Capture the cell that displays the provided text and extract its [x, y] central coordinate. 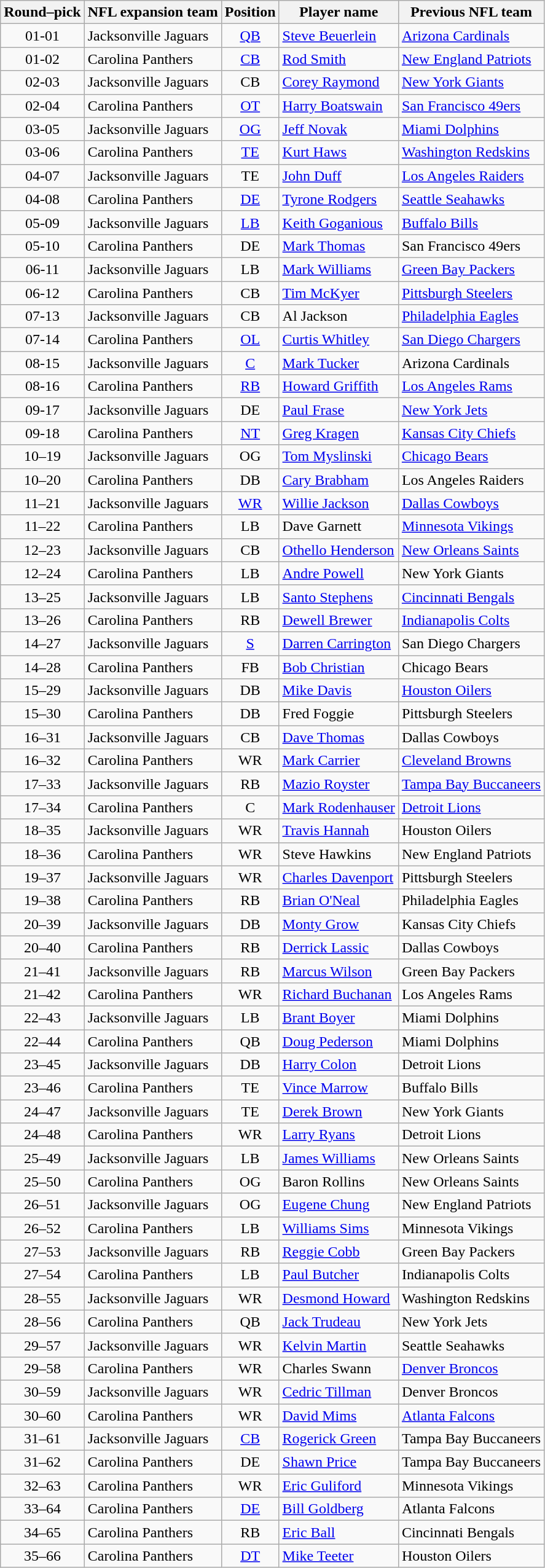
33–64 [42, 1509]
John Duff [339, 176]
03-06 [42, 152]
Mark Tucker [339, 363]
Kelvin Martin [339, 1345]
Santo Stephens [339, 597]
Shawn Price [339, 1462]
Willie Jackson [339, 503]
Eric Ball [339, 1532]
Richard Buchanan [339, 994]
Dave Garnett [339, 527]
OL [250, 340]
Greg Kragen [339, 433]
11–21 [42, 503]
29–57 [42, 1345]
35–66 [42, 1556]
15–29 [42, 691]
Dewell Brewer [339, 620]
Monty Grow [339, 924]
30–59 [42, 1392]
Williams Sims [339, 1228]
Kurt Haws [339, 152]
Eric Guliford [339, 1486]
Curtis Whitley [339, 340]
31–61 [42, 1439]
Brant Boyer [339, 1017]
18–36 [42, 854]
Mazio Royster [339, 784]
Rod Smith [339, 59]
David Mims [339, 1415]
02-03 [42, 82]
Travis Hannah [339, 831]
26–52 [42, 1228]
S [250, 643]
05-09 [42, 222]
Derrick Lassic [339, 947]
Andre Powell [339, 573]
20–40 [42, 947]
Vince Marrow [339, 1088]
Jeff Novak [339, 129]
25–50 [42, 1182]
04-08 [42, 199]
James Williams [339, 1158]
34–65 [42, 1532]
09-17 [42, 410]
23–46 [42, 1088]
12–24 [42, 573]
Marcus Wilson [339, 971]
01-01 [42, 36]
Paul Frase [339, 410]
Charles Swann [339, 1368]
Jack Trudeau [339, 1322]
DT [250, 1556]
06-12 [42, 293]
Reggie Cobb [339, 1252]
Dave Thomas [339, 737]
Player name [339, 12]
19–38 [42, 901]
Charles Davenport [339, 877]
Cedric Tillman [339, 1392]
03-05 [42, 129]
Howard Griffith [339, 386]
14–27 [42, 643]
Steve Beuerlein [339, 36]
05-10 [42, 246]
Derek Brown [339, 1111]
16–32 [42, 761]
Harry Colon [339, 1065]
10–20 [42, 480]
04-07 [42, 176]
NT [250, 433]
Mark Rodenhauser [339, 807]
NFL expansion team [152, 12]
30–60 [42, 1415]
Harry Boatswain [339, 106]
21–42 [42, 994]
Fred Foggie [339, 714]
Larry Ryans [339, 1135]
Eugene Chung [339, 1205]
Paul Butcher [339, 1275]
Mark Williams [339, 269]
13–25 [42, 597]
07-14 [42, 340]
Brian O'Neal [339, 901]
Al Jackson [339, 316]
Doug Pederson [339, 1041]
24–48 [42, 1135]
27–53 [42, 1252]
18–35 [42, 831]
32–63 [42, 1486]
14–28 [42, 667]
Tim McKyer [339, 293]
19–37 [42, 877]
Bill Goldberg [339, 1509]
09-18 [42, 433]
22–43 [42, 1017]
21–41 [42, 971]
OT [250, 106]
01-02 [42, 59]
20–39 [42, 924]
Mark Carrier [339, 761]
08-16 [42, 386]
22–44 [42, 1041]
Darren Carrington [339, 643]
16–31 [42, 737]
Bob Christian [339, 667]
25–49 [42, 1158]
29–58 [42, 1368]
12–23 [42, 550]
15–30 [42, 714]
24–47 [42, 1111]
28–55 [42, 1298]
Steve Hawkins [339, 854]
17–34 [42, 807]
10–19 [42, 457]
Baron Rollins [339, 1182]
11–22 [42, 527]
23–45 [42, 1065]
Position [250, 12]
Mike Davis [339, 691]
Rogerick Green [339, 1439]
Desmond Howard [339, 1298]
28–56 [42, 1322]
Round–pick [42, 12]
Previous NFL team [471, 12]
Othello Henderson [339, 550]
Tyrone Rodgers [339, 199]
06-11 [42, 269]
Keith Goganious [339, 222]
13–26 [42, 620]
02-04 [42, 106]
08-15 [42, 363]
Mike Teeter [339, 1556]
27–54 [42, 1275]
26–51 [42, 1205]
Corey Raymond [339, 82]
Cary Brabham [339, 480]
07-13 [42, 316]
31–62 [42, 1462]
Mark Thomas [339, 246]
FB [250, 667]
Tom Myslinski [339, 457]
17–33 [42, 784]
Cleveland Browns [471, 761]
